Capture the cell that displays the provided text and extract its [X, Y] central coordinate. 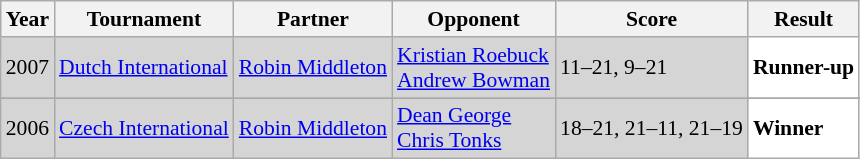
Score [652, 19]
Winner [804, 128]
Year [28, 19]
Tournament [144, 19]
Runner-up [804, 68]
Dean George Chris Tonks [474, 128]
18–21, 21–11, 21–19 [652, 128]
2007 [28, 68]
Partner [313, 19]
Kristian Roebuck Andrew Bowman [474, 68]
2006 [28, 128]
Opponent [474, 19]
Czech International [144, 128]
11–21, 9–21 [652, 68]
Result [804, 19]
Dutch International [144, 68]
